Locate the cell with the specified text and output its [x, y] center coordinate. 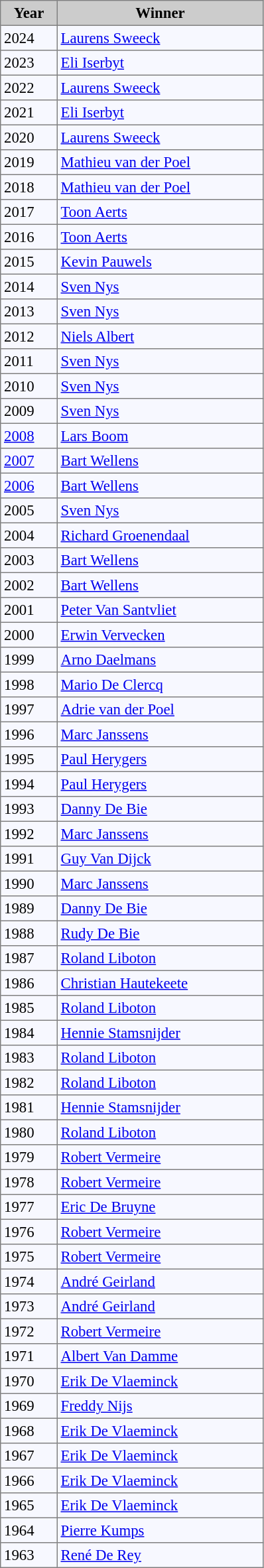
1984 [29, 1033]
1999 [29, 660]
Richard Groenendaal [160, 535]
2022 [29, 88]
Mario De Clercq [160, 685]
1982 [29, 1082]
2001 [29, 610]
1980 [29, 1132]
Albert Van Damme [160, 1356]
2020 [29, 137]
2005 [29, 511]
Pierre Kumps [160, 1530]
2011 [29, 361]
1966 [29, 1480]
1971 [29, 1356]
1994 [29, 784]
1987 [29, 958]
1989 [29, 909]
1992 [29, 834]
2006 [29, 486]
2023 [29, 63]
2009 [29, 411]
1968 [29, 1431]
Eric De Bruyne [160, 1207]
René De Rey [160, 1555]
1983 [29, 1058]
Niels Albert [160, 336]
2010 [29, 386]
1979 [29, 1157]
2007 [29, 461]
Guy Van Dijck [160, 859]
1977 [29, 1207]
1963 [29, 1555]
1985 [29, 1008]
Arno Daelmans [160, 660]
1965 [29, 1506]
2008 [29, 436]
Lars Boom [160, 436]
2024 [29, 38]
Adrie van der Poel [160, 710]
1986 [29, 983]
1976 [29, 1232]
1973 [29, 1307]
2002 [29, 585]
Freddy Nijs [160, 1406]
1970 [29, 1381]
2012 [29, 336]
1991 [29, 859]
Erwin Vervecken [160, 635]
Kevin Pauwels [160, 262]
1969 [29, 1406]
1981 [29, 1108]
2018 [29, 187]
Peter Van Santvliet [160, 610]
2000 [29, 635]
1993 [29, 809]
1998 [29, 685]
1975 [29, 1257]
2017 [29, 212]
2003 [29, 560]
2019 [29, 163]
Rudy De Bie [160, 933]
1974 [29, 1281]
2014 [29, 287]
1995 [29, 759]
1964 [29, 1530]
1972 [29, 1331]
Winner [160, 13]
1967 [29, 1456]
2004 [29, 535]
1997 [29, 710]
2015 [29, 262]
2016 [29, 237]
Christian Hautekeete [160, 983]
1996 [29, 734]
1988 [29, 933]
2013 [29, 312]
1990 [29, 883]
1978 [29, 1182]
Year [29, 13]
2021 [29, 113]
